Detect which cell encompasses the target text, then output its (X, Y) center coordinate. 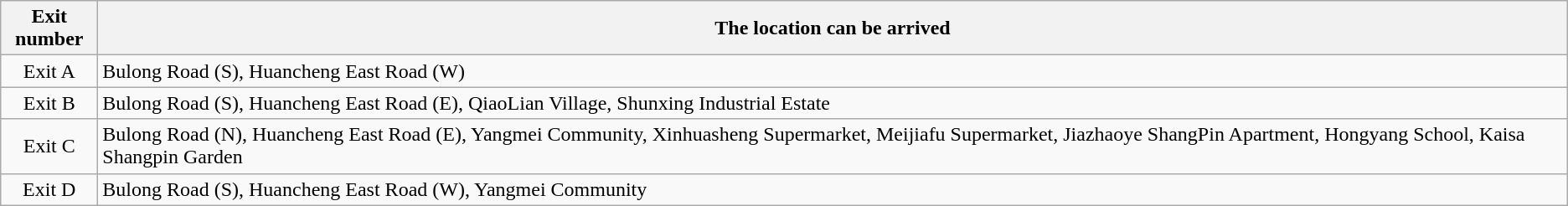
Exit A (49, 71)
Exit number (49, 28)
Exit D (49, 189)
Bulong Road (S), Huancheng East Road (W), Yangmei Community (833, 189)
The location can be arrived (833, 28)
Bulong Road (S), Huancheng East Road (E), QiaoLian Village, Shunxing Industrial Estate (833, 103)
Exit C (49, 146)
Exit B (49, 103)
Bulong Road (S), Huancheng East Road (W) (833, 71)
